Provide the (x, y) coordinate of the cell's center where the given text is located.  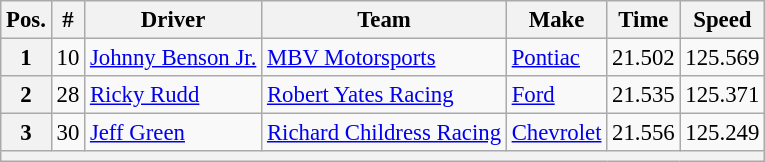
Time (644, 20)
# (68, 20)
Chevrolet (556, 133)
Pontiac (556, 58)
21.535 (644, 95)
30 (68, 133)
Johnny Benson Jr. (174, 58)
Team (384, 20)
21.502 (644, 58)
1 (26, 58)
Speed (722, 20)
Pos. (26, 20)
125.371 (722, 95)
125.249 (722, 133)
Make (556, 20)
28 (68, 95)
Ricky Rudd (174, 95)
2 (26, 95)
125.569 (722, 58)
Robert Yates Racing (384, 95)
Ford (556, 95)
10 (68, 58)
Driver (174, 20)
MBV Motorsports (384, 58)
Jeff Green (174, 133)
3 (26, 133)
Richard Childress Racing (384, 133)
21.556 (644, 133)
